Extract the [X, Y] coordinate from the center of the cell holding the provided text.  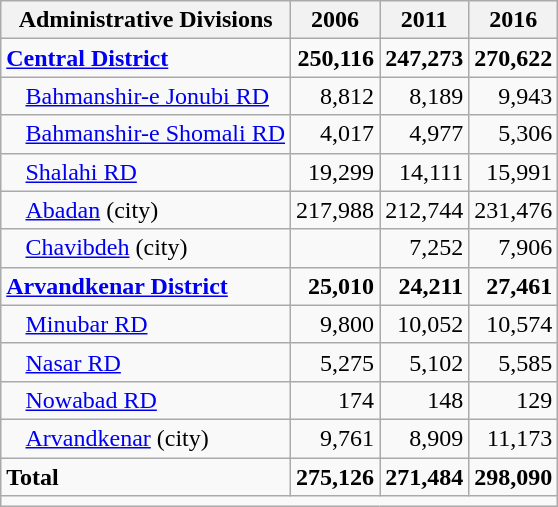
Arvandkenar (city) [146, 438]
Minubar RD [146, 324]
7,252 [424, 248]
9,800 [336, 324]
Bahmanshir-e Shomali RD [146, 134]
5,275 [336, 362]
5,306 [514, 134]
247,273 [424, 58]
14,111 [424, 172]
Nowabad RD [146, 400]
5,102 [424, 362]
270,622 [514, 58]
25,010 [336, 286]
24,211 [424, 286]
Chavibdeh (city) [146, 248]
7,906 [514, 248]
11,173 [514, 438]
19,299 [336, 172]
8,909 [424, 438]
231,476 [514, 210]
275,126 [336, 477]
Bahmanshir-e Jonubi RD [146, 96]
Arvandkenar District [146, 286]
8,189 [424, 96]
2016 [514, 20]
10,052 [424, 324]
4,977 [424, 134]
Central District [146, 58]
2006 [336, 20]
2011 [424, 20]
298,090 [514, 477]
Total [146, 477]
174 [336, 400]
217,988 [336, 210]
Abadan (city) [146, 210]
15,991 [514, 172]
250,116 [336, 58]
Nasar RD [146, 362]
129 [514, 400]
4,017 [336, 134]
10,574 [514, 324]
5,585 [514, 362]
Shalahi RD [146, 172]
8,812 [336, 96]
148 [424, 400]
212,744 [424, 210]
Administrative Divisions [146, 20]
9,761 [336, 438]
27,461 [514, 286]
271,484 [424, 477]
9,943 [514, 96]
